Locate the cell with the specified text and output its [x, y] center coordinate. 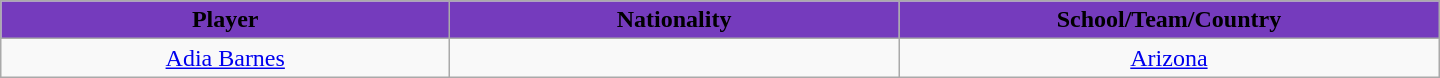
Adia Barnes [226, 58]
School/Team/Country [1170, 20]
Nationality [674, 20]
Arizona [1170, 58]
Player [226, 20]
